Identify which cell holds the provided text, then report its (x, y) central coordinate. 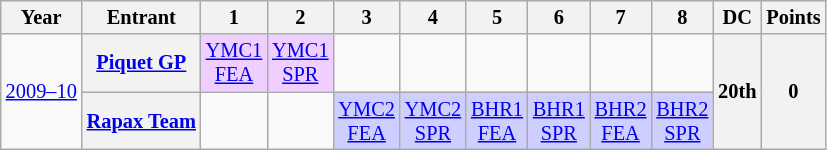
3 (366, 17)
7 (621, 17)
8 (682, 17)
2009–10 (42, 92)
YMC2SPR (433, 121)
Piquet GP (142, 63)
Rapax Team (142, 121)
0 (793, 92)
5 (497, 17)
6 (559, 17)
Entrant (142, 17)
BHR2SPR (682, 121)
YMC1SPR (300, 63)
2 (300, 17)
4 (433, 17)
YMC1FEA (234, 63)
Points (793, 17)
BHR2FEA (621, 121)
BHR1FEA (497, 121)
DC (737, 17)
Year (42, 17)
1 (234, 17)
YMC2FEA (366, 121)
BHR1SPR (559, 121)
20th (737, 92)
